Return the [X, Y] coordinate for the center point of the cell that contains the specified text.  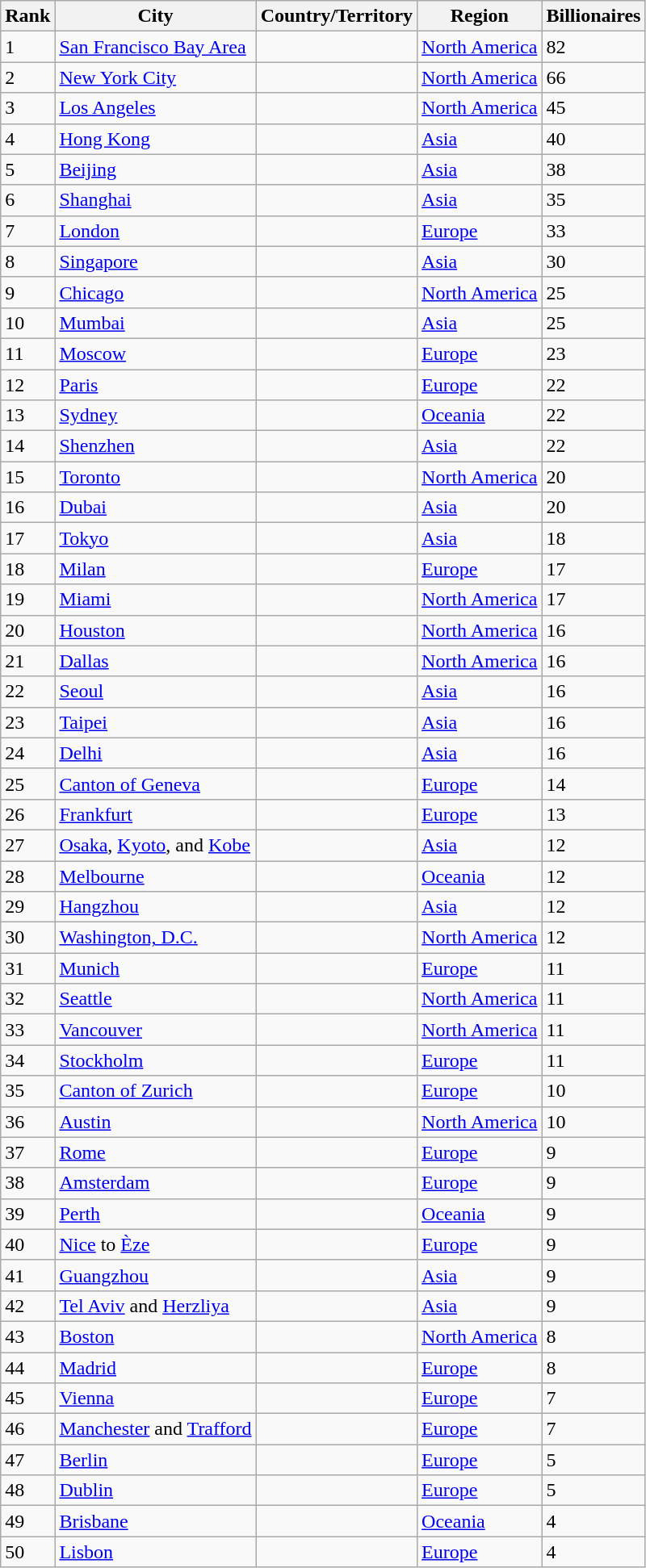
27 [27, 845]
Houston [155, 630]
Shanghai [155, 200]
46 [27, 1429]
Vancouver [155, 1030]
32 [27, 999]
1 [27, 47]
28 [27, 876]
3 [27, 108]
Delhi [155, 753]
Paris [155, 385]
Perth [155, 1214]
Dubai [155, 508]
49 [27, 1521]
Singapore [155, 261]
Region [480, 16]
Boston [155, 1336]
6 [27, 200]
Toronto [155, 477]
Amsterdam [155, 1183]
66 [594, 77]
Guangzhou [155, 1275]
Washington, D.C. [155, 938]
Nice to Èze [155, 1244]
Canton of Geneva [155, 784]
Chicago [155, 292]
Mumbai [155, 323]
Dallas [155, 661]
2 [27, 77]
Osaka, Kyoto, and Kobe [155, 845]
Hong Kong [155, 139]
Billionaires [594, 16]
Melbourne [155, 876]
Rank [27, 16]
Austin [155, 1122]
Tokyo [155, 538]
19 [27, 600]
Berlin [155, 1460]
Los Angeles [155, 108]
48 [27, 1491]
24 [27, 753]
47 [27, 1460]
New York City [155, 77]
Miami [155, 600]
82 [594, 47]
39 [27, 1214]
San Francisco Bay Area [155, 47]
Country/Territory [336, 16]
City [155, 16]
Seattle [155, 999]
Dublin [155, 1491]
Seoul [155, 692]
36 [27, 1122]
15 [27, 477]
21 [27, 661]
43 [27, 1336]
50 [27, 1552]
34 [27, 1060]
Lisbon [155, 1552]
Manchester and Trafford [155, 1429]
Frankfurt [155, 814]
Canton of Zurich [155, 1091]
Rome [155, 1152]
London [155, 231]
Vienna [155, 1399]
26 [27, 814]
Tel Aviv and Herzliya [155, 1306]
Shenzhen [155, 446]
Beijing [155, 169]
41 [27, 1275]
Stockholm [155, 1060]
42 [27, 1306]
Munich [155, 968]
Taipei [155, 722]
Brisbane [155, 1521]
Madrid [155, 1368]
29 [27, 907]
31 [27, 968]
Sydney [155, 416]
Moscow [155, 353]
44 [27, 1368]
Milan [155, 569]
Hangzhou [155, 907]
37 [27, 1152]
